Determine the (X, Y) coordinate at the center of the cell enclosing the given text.  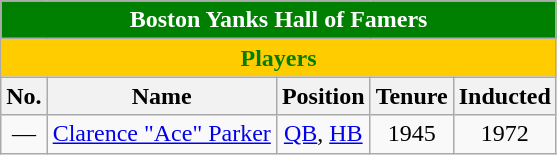
QB, HB (323, 134)
1972 (504, 134)
Tenure (412, 96)
— (24, 134)
1945 (412, 134)
Boston Yanks Hall of Famers (279, 20)
No. (24, 96)
Position (323, 96)
Clarence "Ace" Parker (162, 134)
Players (279, 58)
Name (162, 96)
Inducted (504, 96)
